Output the [X, Y] coordinate of the center of the cell containing the given text.  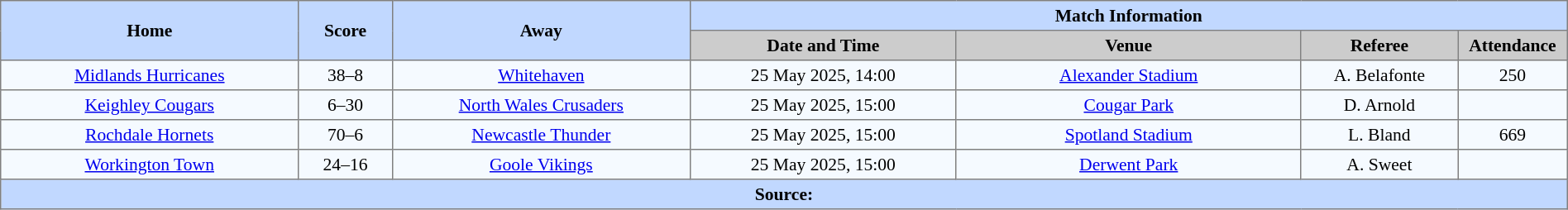
Spotland Stadium [1128, 135]
A. Sweet [1379, 165]
North Wales Crusaders [541, 105]
Attendance [1513, 45]
Home [150, 31]
A. Belafonte [1379, 75]
Alexander Stadium [1128, 75]
Score [346, 31]
669 [1513, 135]
Cougar Park [1128, 105]
Derwent Park [1128, 165]
D. Arnold [1379, 105]
Referee [1379, 45]
Rochdale Hornets [150, 135]
38–8 [346, 75]
Match Information [1128, 16]
250 [1513, 75]
24–16 [346, 165]
L. Bland [1379, 135]
Workington Town [150, 165]
25 May 2025, 14:00 [823, 75]
6–30 [346, 105]
Midlands Hurricanes [150, 75]
Newcastle Thunder [541, 135]
Date and Time [823, 45]
70–6 [346, 135]
Keighley Cougars [150, 105]
Whitehaven [541, 75]
Away [541, 31]
Venue [1128, 45]
Source: [784, 194]
Goole Vikings [541, 165]
